Capture the cell that displays the provided text and extract its [x, y] central coordinate. 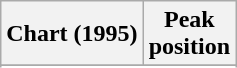
Peakposition [189, 34]
Chart (1995) [72, 34]
